Detect which cell encompasses the target text, then output its [x, y] center coordinate. 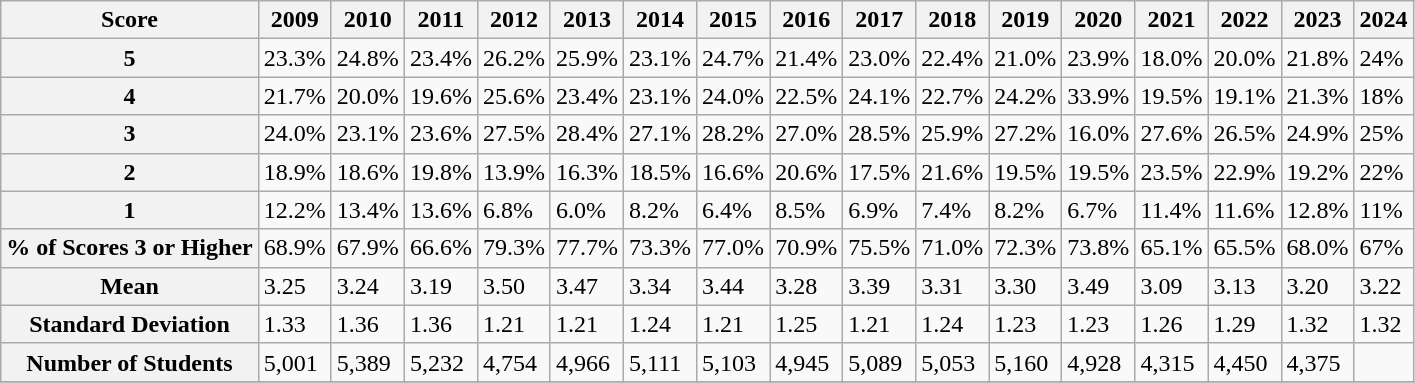
11.6% [1244, 210]
27.1% [660, 134]
18.6% [368, 172]
3.30 [1026, 286]
73.8% [1098, 248]
28.4% [586, 134]
2013 [586, 20]
Standard Deviation [130, 324]
21.6% [952, 172]
3.28 [806, 286]
12.2% [294, 210]
4,450 [1244, 362]
3.20 [1318, 286]
3.49 [1098, 286]
3.44 [734, 286]
19.8% [440, 172]
21.4% [806, 58]
3.34 [660, 286]
2011 [440, 20]
22.7% [952, 96]
24.1% [880, 96]
24.8% [368, 58]
6.7% [1098, 210]
11.4% [1172, 210]
5 [130, 58]
16.0% [1098, 134]
67% [1384, 248]
23.9% [1098, 58]
12.8% [1318, 210]
8.5% [806, 210]
5,389 [368, 362]
19.2% [1318, 172]
66.6% [440, 248]
65.1% [1172, 248]
26.5% [1244, 134]
28.5% [880, 134]
4,945 [806, 362]
6.9% [880, 210]
4 [130, 96]
21.8% [1318, 58]
23.3% [294, 58]
65.5% [1244, 248]
3.25 [294, 286]
2020 [1098, 20]
6.0% [586, 210]
24% [1384, 58]
2016 [806, 20]
7.4% [952, 210]
1.25 [806, 324]
3.31 [952, 286]
2009 [294, 20]
79.3% [514, 248]
4,315 [1172, 362]
27.6% [1172, 134]
23.6% [440, 134]
71.0% [952, 248]
4,375 [1318, 362]
2021 [1172, 20]
27.5% [514, 134]
4,966 [586, 362]
2 [130, 172]
3 [130, 134]
3.50 [514, 286]
23.5% [1172, 172]
16.6% [734, 172]
1.26 [1172, 324]
2022 [1244, 20]
2012 [514, 20]
16.3% [586, 172]
21.7% [294, 96]
13.6% [440, 210]
24.7% [734, 58]
27.2% [1026, 134]
Number of Students [130, 362]
68.0% [1318, 248]
1 [130, 210]
% of Scores 3 or Higher [130, 248]
2014 [660, 20]
1.29 [1244, 324]
75.5% [880, 248]
70.9% [806, 248]
28.2% [734, 134]
19.1% [1244, 96]
Score [130, 20]
68.9% [294, 248]
77.0% [734, 248]
5,001 [294, 362]
23.0% [880, 58]
26.2% [514, 58]
2023 [1318, 20]
1.33 [294, 324]
77.7% [586, 248]
3.47 [586, 286]
6.8% [514, 210]
22.4% [952, 58]
72.3% [1026, 248]
19.6% [440, 96]
4,754 [514, 362]
4,928 [1098, 362]
22% [1384, 172]
24.2% [1026, 96]
18% [1384, 96]
25.6% [514, 96]
2018 [952, 20]
18.9% [294, 172]
5,232 [440, 362]
73.3% [660, 248]
18.0% [1172, 58]
27.0% [806, 134]
21.0% [1026, 58]
67.9% [368, 248]
2017 [880, 20]
3.22 [1384, 286]
13.9% [514, 172]
2015 [734, 20]
3.19 [440, 286]
22.9% [1244, 172]
6.4% [734, 210]
3.39 [880, 286]
3.13 [1244, 286]
5,160 [1026, 362]
Mean [130, 286]
2019 [1026, 20]
18.5% [660, 172]
22.5% [806, 96]
3.09 [1172, 286]
5,053 [952, 362]
24.9% [1318, 134]
5,089 [880, 362]
2024 [1384, 20]
20.6% [806, 172]
17.5% [880, 172]
11% [1384, 210]
5,111 [660, 362]
33.9% [1098, 96]
2010 [368, 20]
3.24 [368, 286]
13.4% [368, 210]
5,103 [734, 362]
21.3% [1318, 96]
25% [1384, 134]
